Search for the cell housing the specified text and yield its [X, Y] center coordinate. 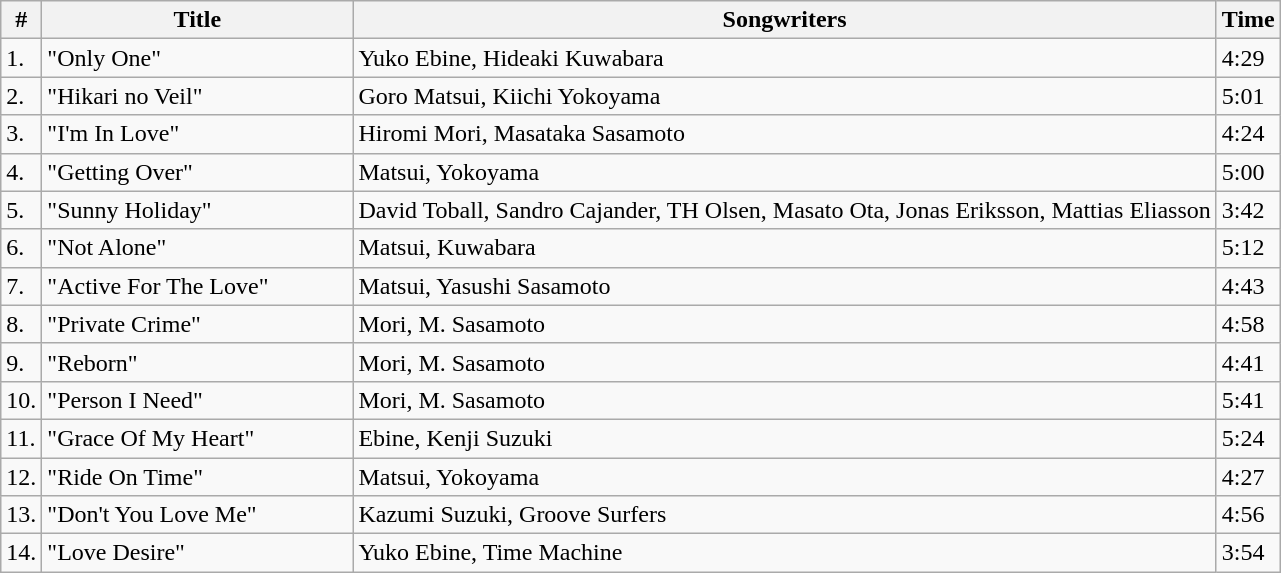
4. [22, 172]
Yuko Ebine, Hideaki Kuwabara [784, 58]
5:01 [1248, 96]
Ebine, Kenji Suzuki [784, 438]
5:12 [1248, 248]
"Reborn" [198, 362]
5. [22, 210]
11. [22, 438]
13. [22, 515]
Kazumi Suzuki, Groove Surfers [784, 515]
Time [1248, 20]
"Ride On Time" [198, 477]
4:29 [1248, 58]
Yuko Ebine, Time Machine [784, 553]
2. [22, 96]
# [22, 20]
"I'm In Love" [198, 134]
"Sunny Holiday" [198, 210]
4:27 [1248, 477]
4:43 [1248, 286]
"Only One" [198, 58]
12. [22, 477]
10. [22, 400]
5:00 [1248, 172]
3:42 [1248, 210]
Goro Matsui, Kiichi Yokoyama [784, 96]
"Not Alone" [198, 248]
"Hikari no Veil" [198, 96]
"Don't You Love Me" [198, 515]
Matsui, Yasushi Sasamoto [784, 286]
1. [22, 58]
6. [22, 248]
4:56 [1248, 515]
"Active For The Love" [198, 286]
5:41 [1248, 400]
3. [22, 134]
5:24 [1248, 438]
4:24 [1248, 134]
14. [22, 553]
3:54 [1248, 553]
"Private Crime" [198, 324]
David Toball, Sandro Cajander, TH Olsen, Masato Ota, Jonas Eriksson, Mattias Eliasson [784, 210]
Matsui, Kuwabara [784, 248]
"Grace Of My Heart" [198, 438]
4:41 [1248, 362]
8. [22, 324]
Songwriters [784, 20]
9. [22, 362]
"Person I Need" [198, 400]
"Getting Over" [198, 172]
7. [22, 286]
"Love Desire" [198, 553]
Title [198, 20]
4:58 [1248, 324]
Hiromi Mori, Masataka Sasamoto [784, 134]
